Find where the given text appears and provide that cell's center as [X, Y] coordinate. 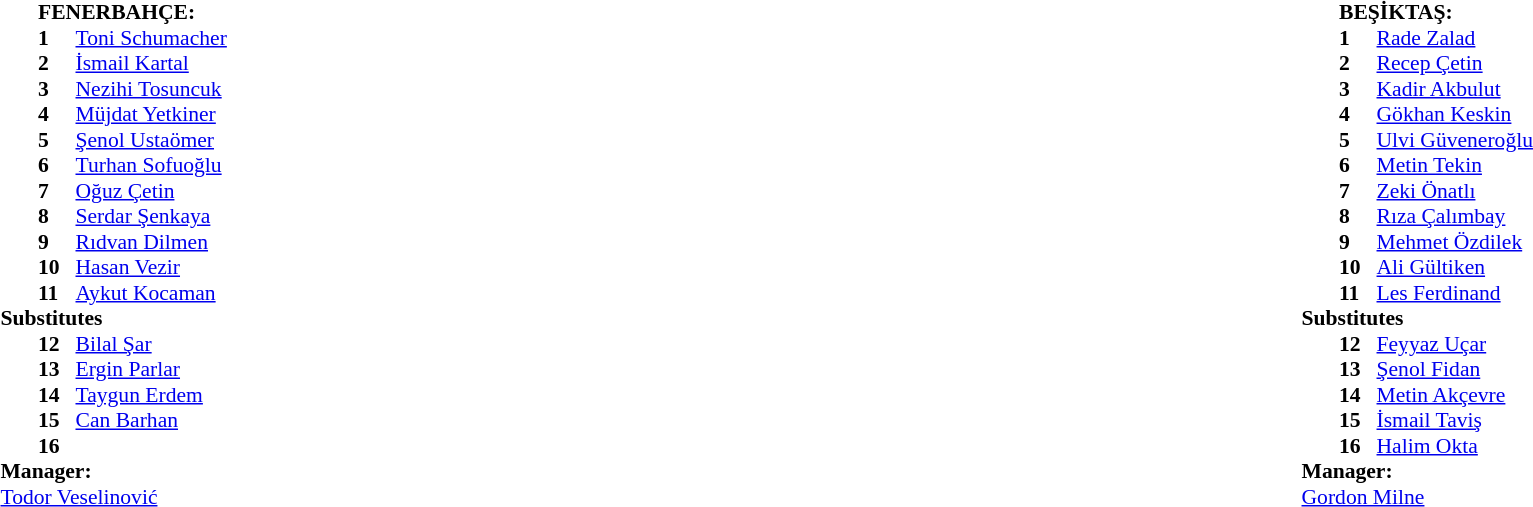
Recep Çetin [1455, 63]
Oğuz Çetin [152, 191]
BEŞİKTAŞ: [1436, 13]
İsmail Kartal [152, 63]
Rıdvan Dilmen [152, 242]
Bilal Şar [152, 344]
Toni Schumacher [152, 38]
Şenol Ustaömer [152, 140]
Aykut Kocaman [152, 293]
Feyyaz Uçar [1455, 344]
Hasan Vezir [152, 267]
İsmail Taviş [1455, 421]
Halim Okta [1455, 446]
Ali Gültiken [1455, 267]
Ulvi Güveneroğlu [1455, 140]
Mehmet Özdilek [1455, 242]
Nezihi Tosuncuk [152, 89]
Rıza Çalımbay [1455, 217]
Turhan Sofuoğlu [152, 165]
Metin Akçevre [1455, 395]
Taygun Erdem [152, 395]
Serdar Şenkaya [152, 217]
Rade Zalad [1455, 38]
Şenol Fidan [1455, 369]
Gökhan Keskin [1455, 115]
Kadir Akbulut [1455, 89]
Metin Tekin [1455, 165]
Can Barhan [152, 421]
Les Ferdinand [1455, 293]
Zeki Önatlı [1455, 191]
Müjdat Yetkiner [152, 115]
FENERBAHÇE: [132, 13]
Ergin Parlar [152, 369]
